Provide the (X, Y) coordinate of the cell's center where the given text is located.  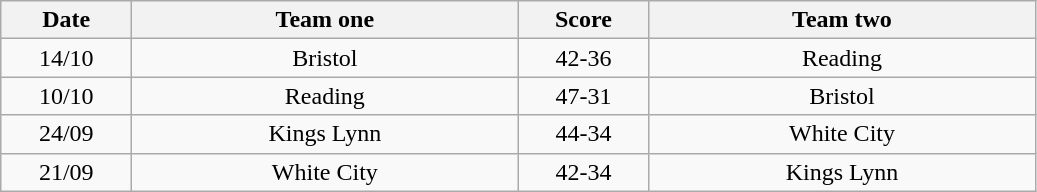
21/09 (66, 172)
Score (584, 20)
14/10 (66, 58)
Team two (842, 20)
10/10 (66, 96)
44-34 (584, 134)
Team one (325, 20)
47-31 (584, 96)
24/09 (66, 134)
42-34 (584, 172)
Date (66, 20)
42-36 (584, 58)
